Output the [x, y] coordinate of the center of the cell containing the given text.  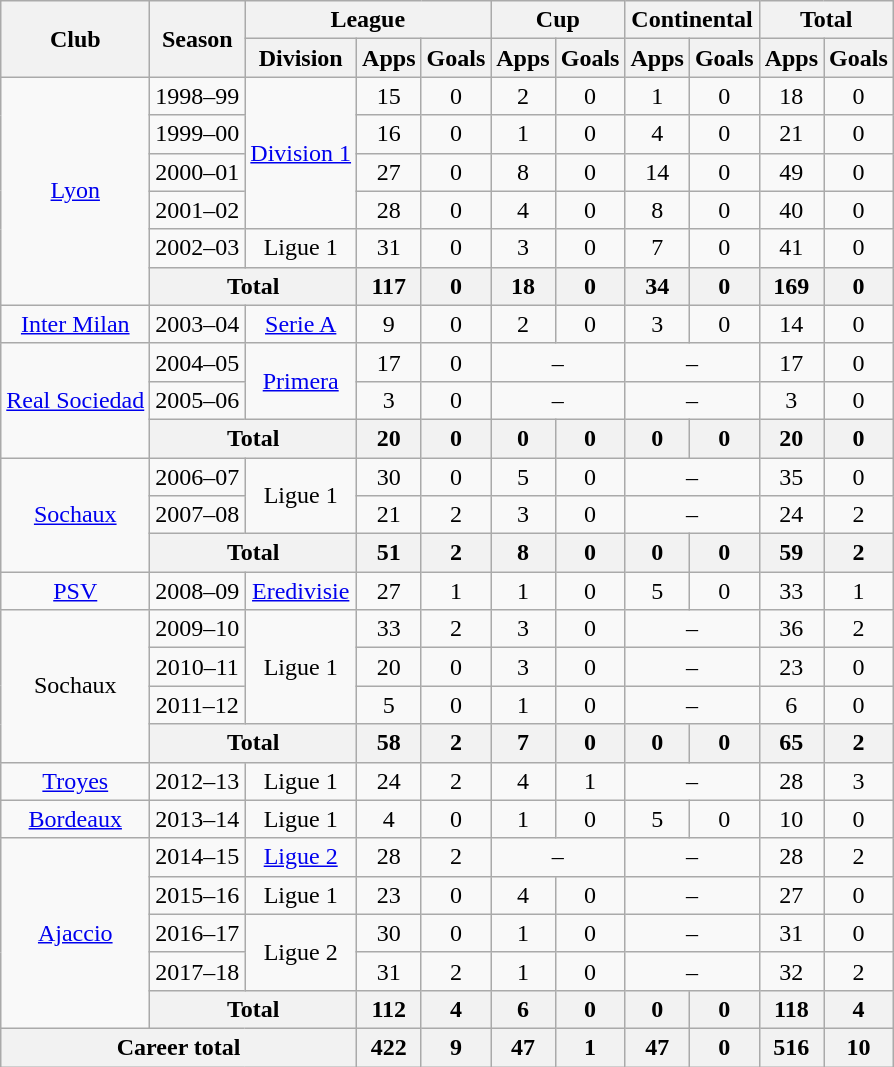
516 [791, 1047]
Career total [179, 1047]
32 [791, 971]
2008–09 [198, 591]
15 [389, 96]
40 [791, 210]
2007–08 [198, 515]
Serie A [301, 324]
2010–11 [198, 667]
16 [389, 134]
422 [389, 1047]
Season [198, 39]
34 [657, 286]
36 [791, 629]
Lyon [76, 191]
Division [301, 58]
Bordeaux [76, 819]
Inter Milan [76, 324]
2009–10 [198, 629]
2011–12 [198, 705]
Division 1 [301, 153]
Real Sociedad [76, 400]
2006–07 [198, 477]
Continental [692, 20]
2005–06 [198, 400]
PSV [76, 591]
2003–04 [198, 324]
2015–16 [198, 895]
2013–14 [198, 819]
2000–01 [198, 172]
118 [791, 1009]
Club [76, 39]
Primera [301, 381]
League [368, 20]
51 [389, 553]
41 [791, 248]
2001–02 [198, 210]
169 [791, 286]
65 [791, 743]
1998–99 [198, 96]
Ajaccio [76, 933]
117 [389, 286]
Cup [558, 20]
2017–18 [198, 971]
2014–15 [198, 857]
59 [791, 553]
2002–03 [198, 248]
49 [791, 172]
112 [389, 1009]
Troyes [76, 781]
2016–17 [198, 933]
2004–05 [198, 362]
2012–13 [198, 781]
35 [791, 477]
58 [389, 743]
Eredivisie [301, 591]
1999–00 [198, 134]
